Return the [X, Y] coordinate for the center point of the cell that contains the specified text.  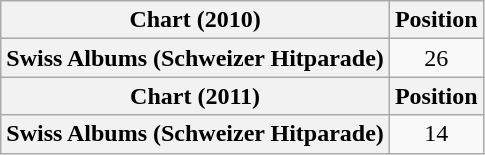
14 [436, 134]
Chart (2010) [196, 20]
Chart (2011) [196, 96]
26 [436, 58]
